Capture the cell that displays the provided text and extract its (x, y) central coordinate. 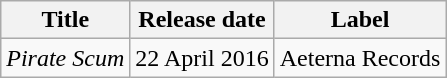
22 April 2016 (202, 58)
Pirate Scum (66, 58)
Release date (202, 20)
Title (66, 20)
Aeterna Records (360, 58)
Label (360, 20)
